Determine the (X, Y) coordinate at the center of the cell enclosing the given text.  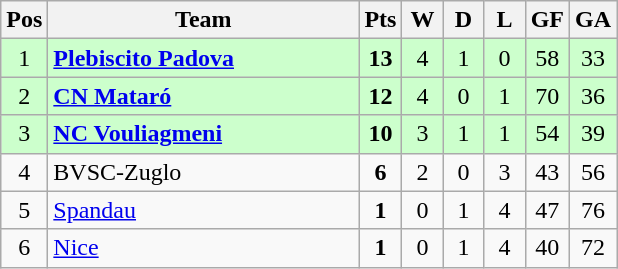
Pts (380, 20)
Pos (24, 20)
12 (380, 96)
L (504, 20)
D (464, 20)
Team (204, 20)
BVSC-Zuglo (204, 172)
Spandau (204, 210)
47 (547, 210)
58 (547, 58)
Nice (204, 248)
13 (380, 58)
W (422, 20)
36 (594, 96)
70 (547, 96)
Plebiscito Padova (204, 58)
10 (380, 134)
GF (547, 20)
CN Mataró (204, 96)
56 (594, 172)
40 (547, 248)
72 (594, 248)
43 (547, 172)
GA (594, 20)
39 (594, 134)
76 (594, 210)
5 (24, 210)
NC Vouliagmeni (204, 134)
33 (594, 58)
54 (547, 134)
